Return (X, Y) of the center of cell containing provided text 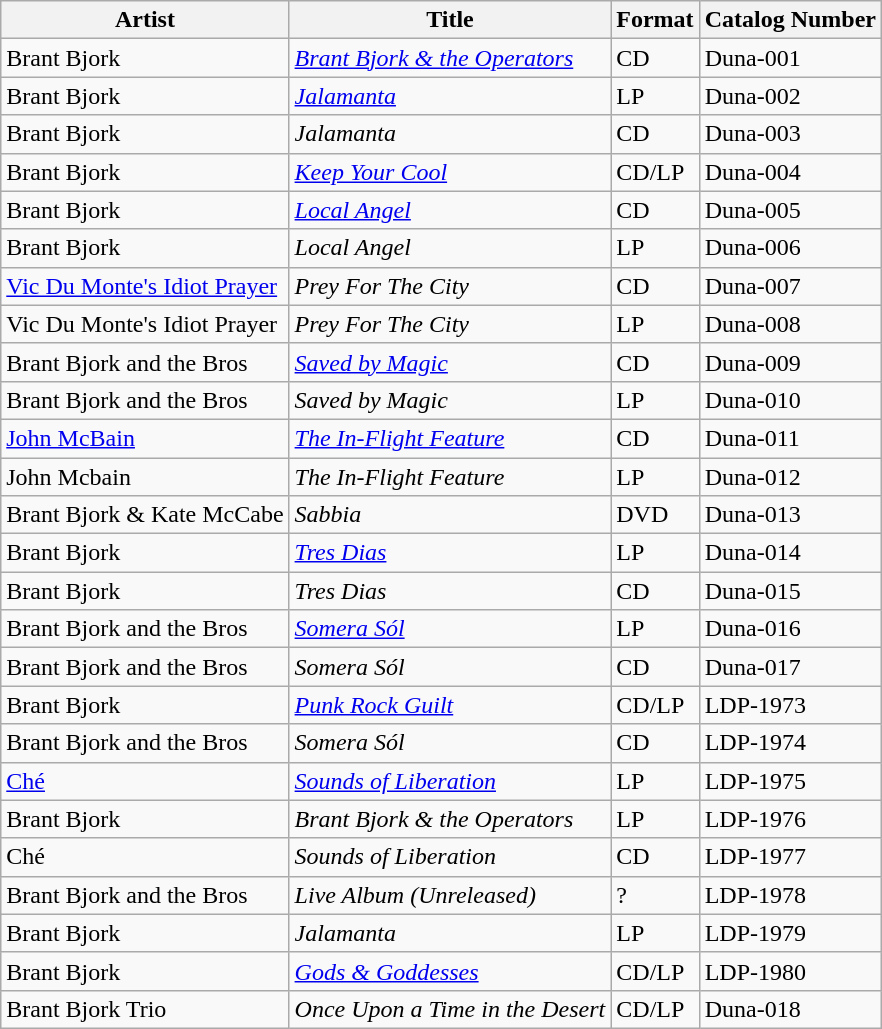
Keep Your Cool (450, 172)
Duna-016 (790, 629)
John Mcbain (145, 477)
Duna-014 (790, 553)
Duna-011 (790, 438)
Sabbia (450, 515)
Duna-001 (790, 58)
John McBain (145, 438)
Duna-008 (790, 324)
Duna-004 (790, 172)
LDP-1975 (790, 781)
Brant Bjork Trio (145, 1009)
Artist (145, 20)
Duna-012 (790, 477)
Catalog Number (790, 20)
LDP-1973 (790, 705)
? (655, 895)
LDP-1974 (790, 743)
Brant Bjork & Kate McCabe (145, 515)
LDP-1979 (790, 933)
LDP-1976 (790, 819)
Format (655, 20)
LDP-1977 (790, 857)
Once Upon a Time in the Desert (450, 1009)
Duna-006 (790, 248)
Live Album (Unreleased) (450, 895)
Duna-017 (790, 667)
LDP-1978 (790, 895)
Duna-010 (790, 400)
LDP-1980 (790, 971)
Duna-005 (790, 210)
Duna-013 (790, 515)
Duna-002 (790, 96)
Duna-003 (790, 134)
Title (450, 20)
Duna-018 (790, 1009)
DVD (655, 515)
Duna-015 (790, 591)
Duna-009 (790, 362)
Punk Rock Guilt (450, 705)
Duna-007 (790, 286)
Gods & Goddesses (450, 971)
